Extract the [x, y] coordinate from the center of the cell holding the provided text.  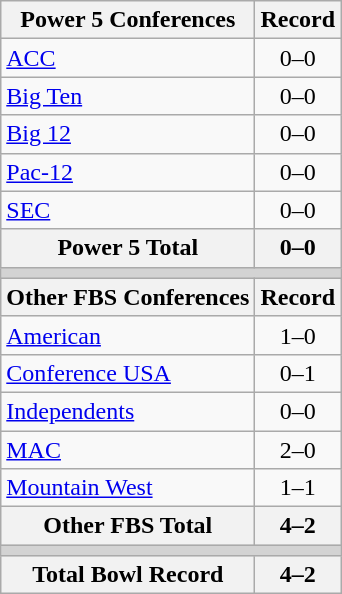
Big Ten [128, 96]
1–0 [298, 335]
Power 5 Conferences [128, 20]
Conference USA [128, 373]
Other FBS Conferences [128, 297]
Other FBS Total [128, 526]
0–1 [298, 373]
Total Bowl Record [128, 575]
1–1 [298, 488]
2–0 [298, 449]
Independents [128, 411]
Power 5 Total [128, 248]
MAC [128, 449]
ACC [128, 58]
Pac-12 [128, 172]
American [128, 335]
Big 12 [128, 134]
SEC [128, 210]
Mountain West [128, 488]
